For the text-containing cell, return its midpoint in [x, y] coordinate format. 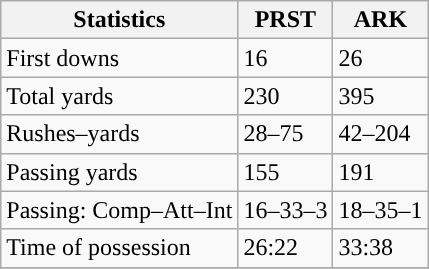
16 [286, 58]
395 [380, 96]
26:22 [286, 248]
42–204 [380, 134]
Rushes–yards [120, 134]
First downs [120, 58]
26 [380, 58]
33:38 [380, 248]
ARK [380, 20]
18–35–1 [380, 210]
Total yards [120, 96]
230 [286, 96]
Passing: Comp–Att–Int [120, 210]
PRST [286, 20]
Time of possession [120, 248]
28–75 [286, 134]
155 [286, 172]
191 [380, 172]
Statistics [120, 20]
16–33–3 [286, 210]
Passing yards [120, 172]
